Scan for the cell matching the given text and deliver its (x, y) coordinate at center. 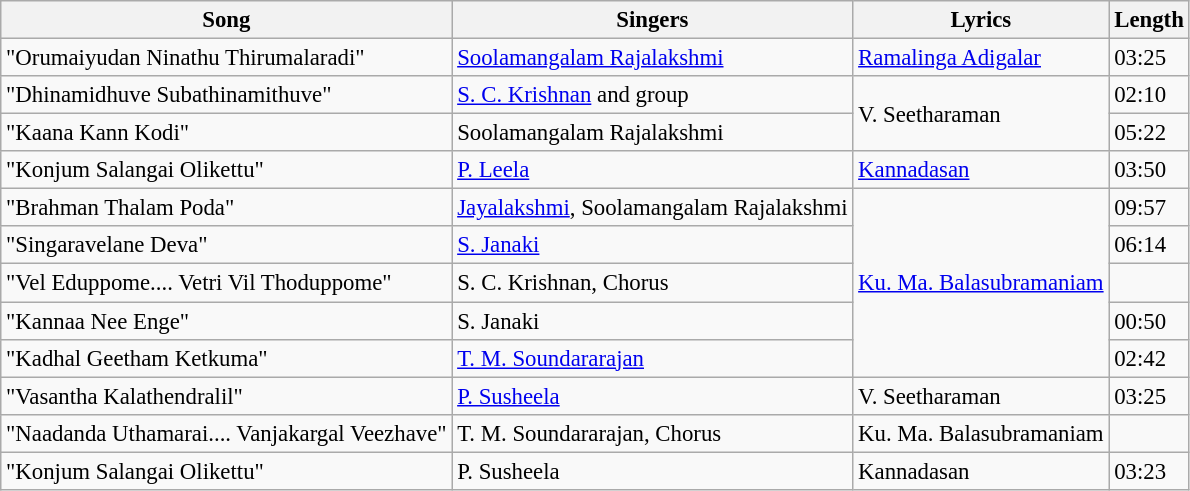
P. Leela (652, 170)
"Kannaa Nee Enge" (226, 321)
"Kaana Kann Kodi" (226, 133)
02:42 (1149, 358)
Lyrics (981, 20)
02:10 (1149, 95)
Singers (652, 20)
00:50 (1149, 321)
03:50 (1149, 170)
T. M. Soundararajan (652, 358)
09:57 (1149, 208)
05:22 (1149, 133)
"Dhinamidhuve Subathinamithuve" (226, 95)
"Kadhal Geetham Ketkuma" (226, 358)
Ramalinga Adigalar (981, 58)
T. M. Soundararajan, Chorus (652, 433)
S. C. Krishnan and group (652, 95)
"Orumaiyudan Ninathu Thirumalaradi" (226, 58)
"Brahman Thalam Poda" (226, 208)
S. C. Krishnan, Chorus (652, 283)
Length (1149, 20)
06:14 (1149, 245)
Song (226, 20)
"Naadanda Uthamarai.... Vanjakargal Veezhave" (226, 433)
"Vel Eduppome.... Vetri Vil Thoduppome" (226, 283)
"Vasantha Kalathendralil" (226, 396)
03:23 (1149, 471)
"Singaravelane Deva" (226, 245)
Jayalakshmi, Soolamangalam Rajalakshmi (652, 208)
